Determine the [x, y] coordinate at the center of the cell enclosing the given text.  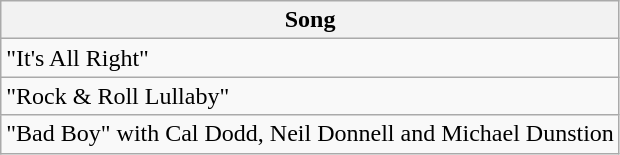
"Rock & Roll Lullaby" [310, 96]
"It's All Right" [310, 58]
Song [310, 20]
"Bad Boy" with Cal Dodd, Neil Donnell and Michael Dunstion [310, 134]
